Capture the cell that displays the provided text and extract its [x, y] central coordinate. 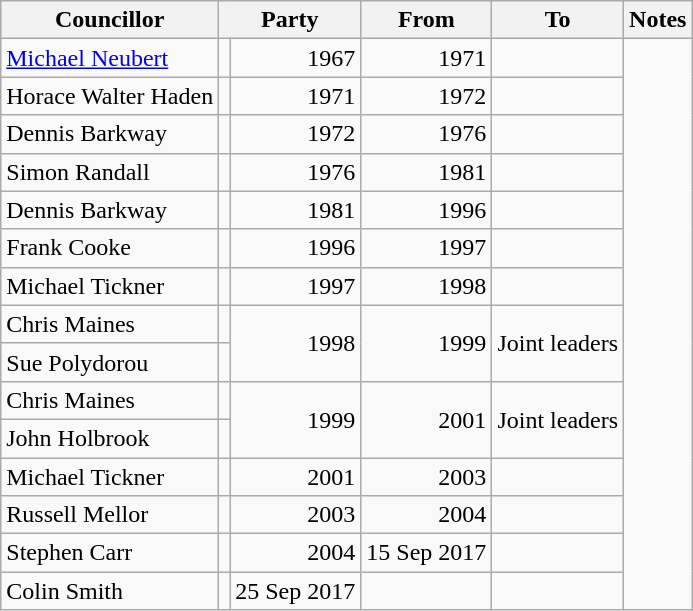
Horace Walter Haden [110, 96]
Councillor [110, 20]
Frank Cooke [110, 248]
Notes [658, 20]
1967 [296, 58]
Russell Mellor [110, 515]
Colin Smith [110, 591]
15 Sep 2017 [426, 553]
25 Sep 2017 [296, 591]
Simon Randall [110, 172]
To [558, 20]
Sue Polydorou [110, 362]
Michael Neubert [110, 58]
From [426, 20]
Party [290, 20]
John Holbrook [110, 438]
Stephen Carr [110, 553]
